For the text-containing cell, return its midpoint in (x, y) coordinate format. 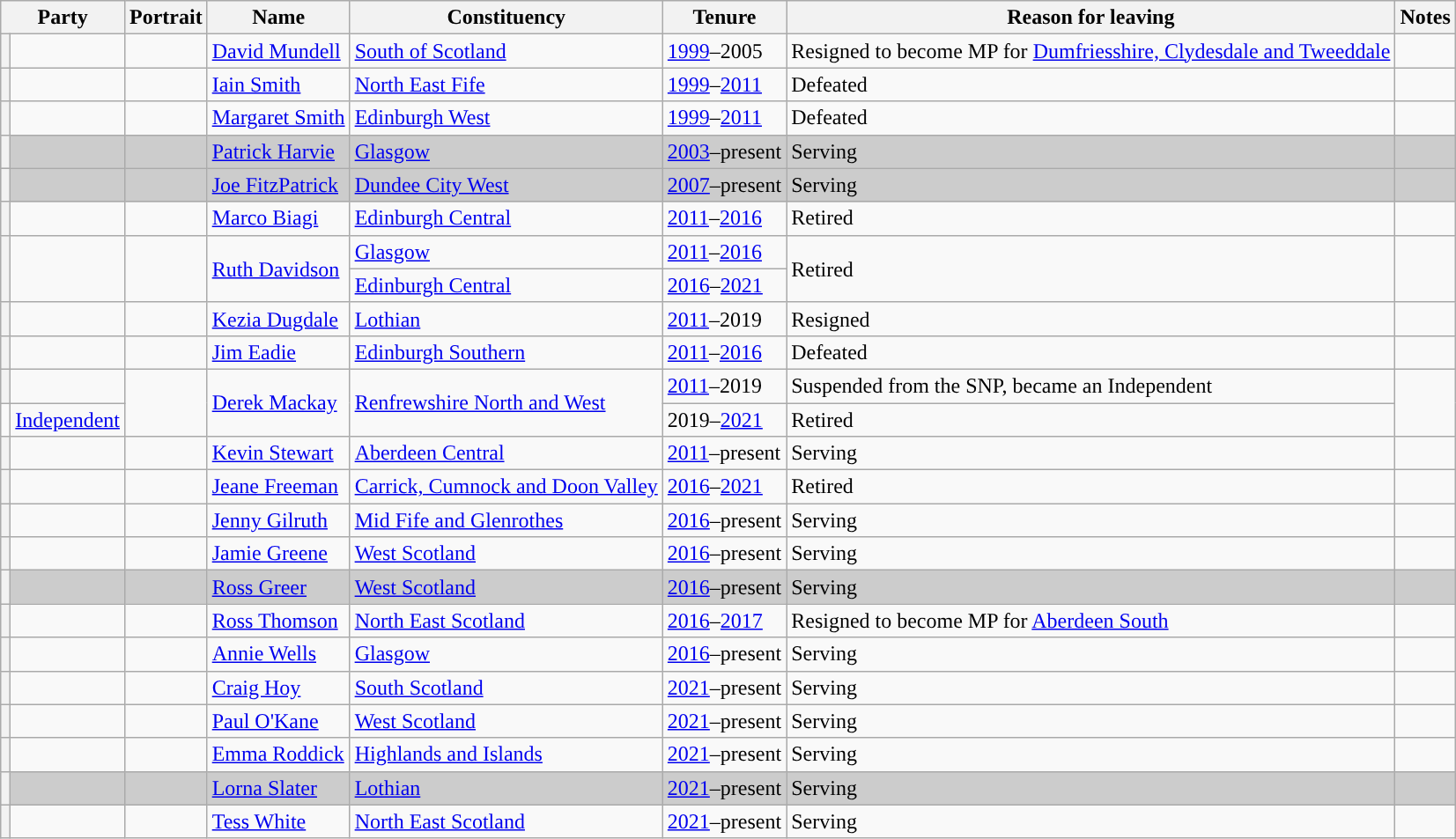
Ross Greer (278, 587)
Kevin Stewart (278, 453)
Notes (1425, 18)
2007–present (724, 185)
Paul O'Kane (278, 721)
2003–present (724, 151)
Jeane Freeman (278, 487)
Ross Thomson (278, 621)
Ruth Davidson (278, 269)
2019–2021 (724, 420)
2016–2017 (724, 621)
Mid Fife and Glenrothes (506, 520)
Suspended from the SNP, became an Independent (1090, 386)
Derek Mackay (278, 402)
Emma Roddick (278, 754)
Tenure (724, 18)
Margaret Smith (278, 118)
Resigned (1090, 319)
Resigned to become MP for Dumfriesshire, Clydesdale and Tweeddale (1090, 51)
Lorna Slater (278, 788)
Aberdeen Central (506, 453)
Constituency (506, 18)
North East Fife (506, 85)
South Scotland (506, 688)
Iain Smith (278, 85)
David Mundell (278, 51)
Jim Eadie (278, 352)
Jenny Gilruth (278, 520)
Jamie Greene (278, 554)
1999–2005 (724, 51)
Carrick, Cumnock and Doon Valley (506, 487)
Party (63, 18)
Annie Wells (278, 654)
Craig Hoy (278, 688)
Renfrewshire North and West (506, 402)
Edinburgh West (506, 118)
Marco Biagi (278, 218)
2011–present (724, 453)
Patrick Harvie (278, 151)
Independent (68, 420)
Dundee City West (506, 185)
Edinburgh Southern (506, 352)
Kezia Dugdale (278, 319)
Highlands and Islands (506, 754)
Reason for leaving (1090, 18)
South of Scotland (506, 51)
Resigned to become MP for Aberdeen South (1090, 621)
Portrait (166, 18)
Name (278, 18)
Joe FitzPatrick (278, 185)
Tess White (278, 821)
